For the text-containing cell, return its midpoint in (x, y) coordinate format. 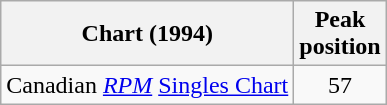
Canadian RPM Singles Chart (148, 85)
Peakposition (340, 34)
57 (340, 85)
Chart (1994) (148, 34)
